Detect which cell encompasses the target text, then output its (X, Y) center coordinate. 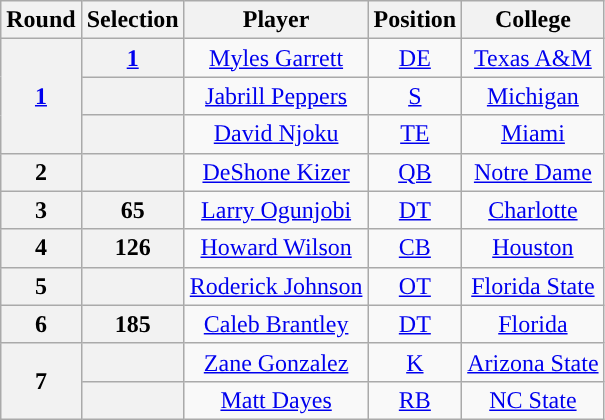
DE (415, 58)
Charlotte (533, 210)
Round (41, 20)
K (415, 362)
College (533, 20)
7 (41, 381)
3 (41, 210)
2 (41, 172)
CB (415, 248)
TE (415, 134)
DeShone Kizer (276, 172)
Florida (533, 324)
S (415, 96)
Michigan (533, 96)
5 (41, 286)
Position (415, 20)
Texas A&M (533, 58)
QB (415, 172)
126 (132, 248)
Jabrill Peppers (276, 96)
Houston (533, 248)
Notre Dame (533, 172)
Player (276, 20)
Zane Gonzalez (276, 362)
Matt Dayes (276, 400)
185 (132, 324)
Florida State (533, 286)
NC State (533, 400)
RB (415, 400)
Miami (533, 134)
OT (415, 286)
Howard Wilson (276, 248)
Larry Ogunjobi (276, 210)
Roderick Johnson (276, 286)
Myles Garrett (276, 58)
Selection (132, 20)
4 (41, 248)
Caleb Brantley (276, 324)
6 (41, 324)
Arizona State (533, 362)
65 (132, 210)
David Njoku (276, 134)
